Provide the (X, Y) coordinate of the cell's center where the given text is located.  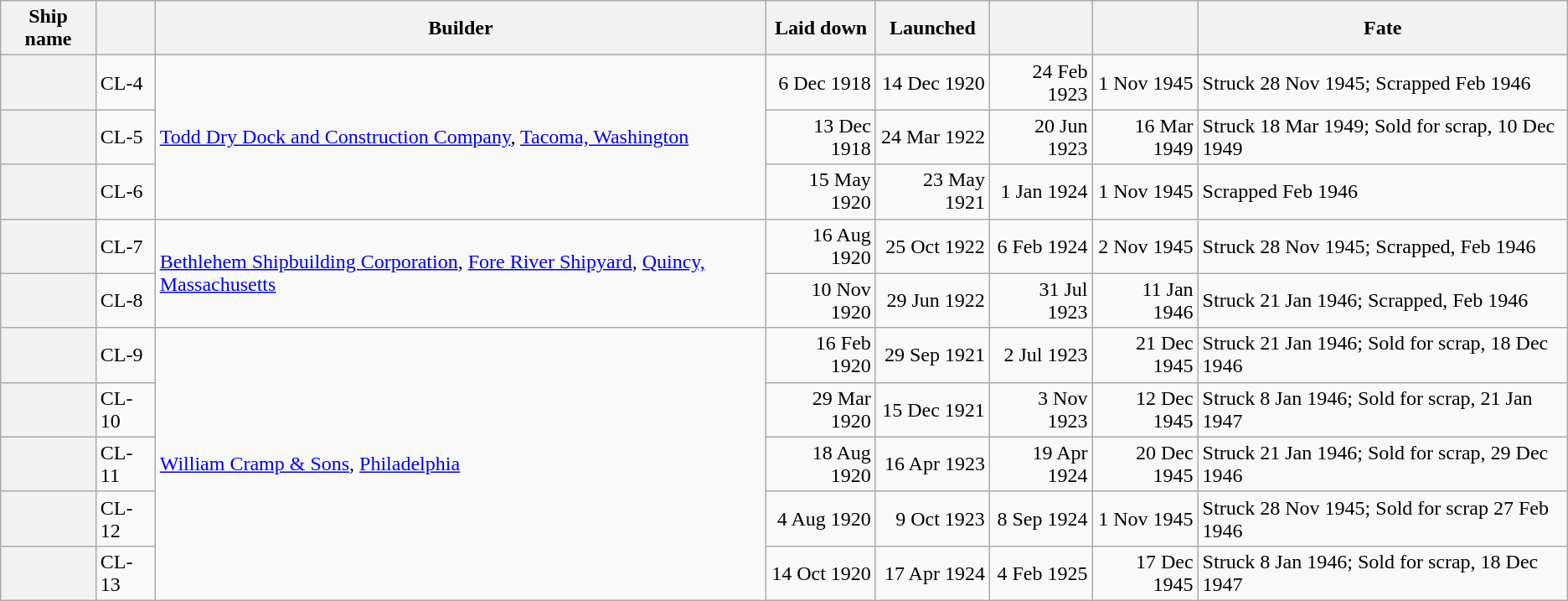
11 Jan 1946 (1145, 300)
6 Feb 1924 (1040, 246)
4 Feb 1925 (1040, 573)
1 Jan 1924 (1040, 191)
29 Jun 1922 (932, 300)
10 Nov 1920 (821, 300)
13 Dec 1918 (821, 137)
Struck 18 Mar 1949; Sold for scrap, 10 Dec 1949 (1382, 137)
Ship name (49, 28)
29 Mar 1920 (821, 409)
Struck 28 Nov 1945; Scrapped Feb 1946 (1382, 82)
Struck 28 Nov 1945; Scrapped, Feb 1946 (1382, 246)
Todd Dry Dock and Construction Company, Tacoma, Washington (461, 137)
23 May 1921 (932, 191)
CL-9 (126, 355)
Struck 28 Nov 1945; Sold for scrap 27 Feb 1946 (1382, 518)
Struck 21 Jan 1946; Scrapped, Feb 1946 (1382, 300)
Bethlehem Shipbuilding Corporation, Fore River Shipyard, Quincy, Massachusetts (461, 273)
CL-6 (126, 191)
17 Dec 1945 (1145, 573)
21 Dec 1945 (1145, 355)
2 Jul 1923 (1040, 355)
15 Dec 1921 (932, 409)
31 Jul 1923 (1040, 300)
16 Aug 1920 (821, 246)
CL-5 (126, 137)
CL-4 (126, 82)
8 Sep 1924 (1040, 518)
16 Apr 1923 (932, 464)
14 Oct 1920 (821, 573)
4 Aug 1920 (821, 518)
CL-7 (126, 246)
16 Mar 1949 (1145, 137)
Struck 21 Jan 1946; Sold for scrap, 18 Dec 1946 (1382, 355)
24 Mar 1922 (932, 137)
14 Dec 1920 (932, 82)
17 Apr 1924 (932, 573)
Launched (932, 28)
Struck 8 Jan 1946; Sold for scrap, 21 Jan 1947 (1382, 409)
Struck 8 Jan 1946; Sold for scrap, 18 Dec 1947 (1382, 573)
12 Dec 1945 (1145, 409)
24 Feb 1923 (1040, 82)
CL-10 (126, 409)
3 Nov 1923 (1040, 409)
Laid down (821, 28)
CL-11 (126, 464)
25 Oct 1922 (932, 246)
CL-12 (126, 518)
William Cramp & Sons, Philadelphia (461, 464)
20 Dec 1945 (1145, 464)
Fate (1382, 28)
15 May 1920 (821, 191)
Struck 21 Jan 1946; Sold for scrap, 29 Dec 1946 (1382, 464)
16 Feb 1920 (821, 355)
20 Jun 1923 (1040, 137)
CL-8 (126, 300)
19 Apr 1924 (1040, 464)
9 Oct 1923 (932, 518)
Builder (461, 28)
CL-13 (126, 573)
Scrapped Feb 1946 (1382, 191)
2 Nov 1945 (1145, 246)
6 Dec 1918 (821, 82)
29 Sep 1921 (932, 355)
18 Aug 1920 (821, 464)
